Detect which cell encompasses the target text, then output its [x, y] center coordinate. 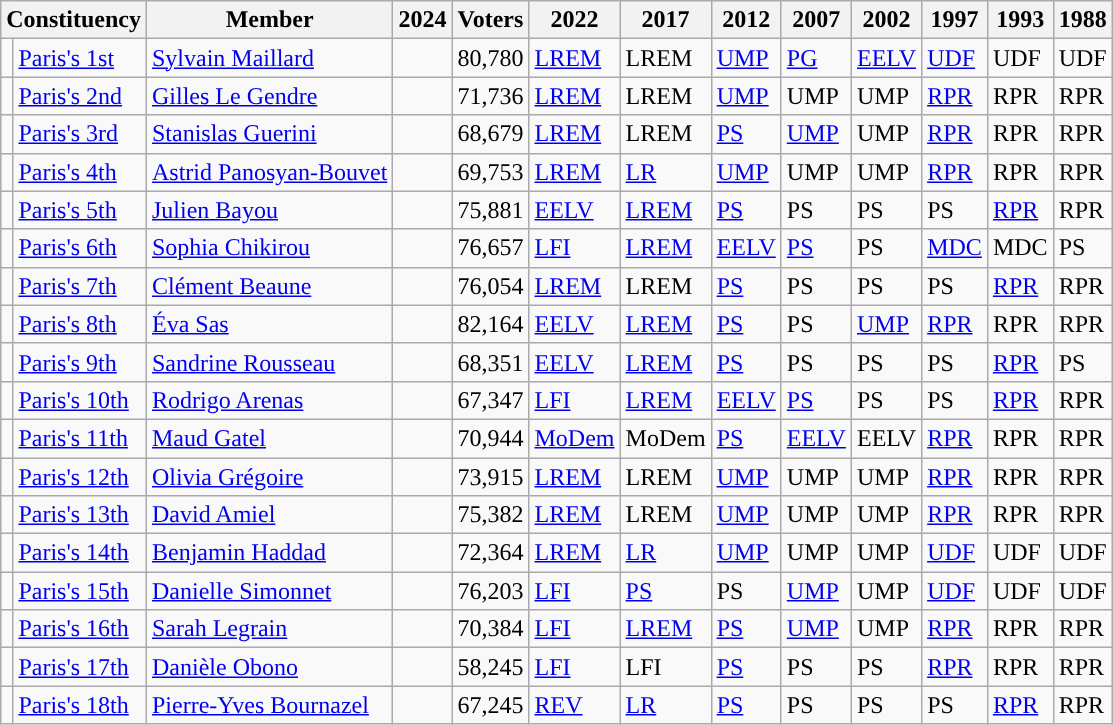
Paris's 3rd [80, 134]
2017 [666, 20]
Éva Sas [269, 324]
1993 [1020, 20]
2002 [886, 20]
Astrid Panosyan-Bouvet [269, 172]
1988 [1082, 20]
Constituency [74, 20]
Paris's 6th [80, 248]
Danièle Obono [269, 667]
Paris's 5th [80, 210]
76,203 [490, 591]
75,881 [490, 210]
Paris's 1st [80, 58]
Sophia Chikirou [269, 248]
Paris's 18th [80, 705]
Paris's 4th [80, 172]
Paris's 15th [80, 591]
75,382 [490, 515]
Clément Beaune [269, 286]
76,054 [490, 286]
Olivia Grégoire [269, 477]
2012 [746, 20]
Paris's 7th [80, 286]
Rodrigo Arenas [269, 400]
Julien Bayou [269, 210]
Paris's 9th [80, 362]
73,915 [490, 477]
Paris's 11th [80, 438]
76,657 [490, 248]
Voters [490, 20]
67,347 [490, 400]
82,164 [490, 324]
58,245 [490, 667]
2024 [422, 20]
70,944 [490, 438]
Paris's 12th [80, 477]
68,351 [490, 362]
2007 [816, 20]
Paris's 2nd [80, 96]
Sarah Legrain [269, 629]
Paris's 8th [80, 324]
71,736 [490, 96]
Paris's 10th [80, 400]
Stanislas Guerini [269, 134]
80,780 [490, 58]
Sylvain Maillard [269, 58]
1997 [955, 20]
Paris's 14th [80, 553]
REV [574, 705]
2022 [574, 20]
72,364 [490, 553]
Pierre-Yves Bournazel [269, 705]
69,753 [490, 172]
Gilles Le Gendre [269, 96]
68,679 [490, 134]
David Amiel [269, 515]
Paris's 17th [80, 667]
Maud Gatel [269, 438]
Paris's 16th [80, 629]
67,245 [490, 705]
Danielle Simonnet [269, 591]
Sandrine Rousseau [269, 362]
Benjamin Haddad [269, 553]
PG [816, 58]
70,384 [490, 629]
Member [269, 20]
Paris's 13th [80, 515]
